Locate the cell with the specified text and output its [x, y] center coordinate. 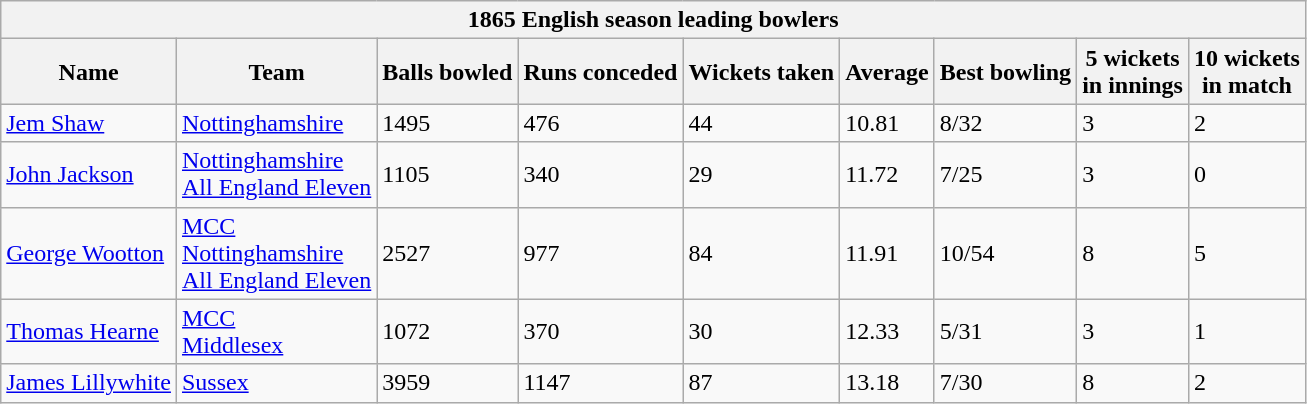
1105 [448, 174]
7/30 [1005, 383]
1495 [448, 123]
10/54 [1005, 253]
Team [276, 72]
1072 [448, 332]
370 [600, 332]
8/32 [1005, 123]
10 wicketsin match [1246, 72]
0 [1246, 174]
Name [89, 72]
Best bowling [1005, 72]
44 [762, 123]
James Lillywhite [89, 383]
5/31 [1005, 332]
Average [888, 72]
NottinghamshireAll England Eleven [276, 174]
10.81 [888, 123]
977 [600, 253]
5 wicketsin innings [1133, 72]
Balls bowled [448, 72]
476 [600, 123]
Thomas Hearne [89, 332]
George Wootton [89, 253]
7/25 [1005, 174]
Wickets taken [762, 72]
MCCNottinghamshireAll England Eleven [276, 253]
30 [762, 332]
11.91 [888, 253]
340 [600, 174]
1865 English season leading bowlers [654, 20]
2527 [448, 253]
1147 [600, 383]
84 [762, 253]
13.18 [888, 383]
11.72 [888, 174]
87 [762, 383]
12.33 [888, 332]
Runs conceded [600, 72]
5 [1246, 253]
29 [762, 174]
1 [1246, 332]
John Jackson [89, 174]
Nottinghamshire [276, 123]
MCCMiddlesex [276, 332]
3959 [448, 383]
Jem Shaw [89, 123]
Sussex [276, 383]
